Capture the cell that displays the provided text and extract its [x, y] central coordinate. 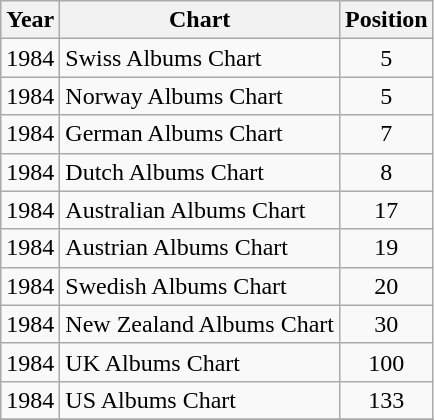
Norway Albums Chart [200, 96]
30 [386, 324]
133 [386, 400]
Australian Albums Chart [200, 210]
Chart [200, 20]
German Albums Chart [200, 134]
Position [386, 20]
New Zealand Albums Chart [200, 324]
Austrian Albums Chart [200, 248]
Swiss Albums Chart [200, 58]
US Albums Chart [200, 400]
Dutch Albums Chart [200, 172]
8 [386, 172]
17 [386, 210]
Swedish Albums Chart [200, 286]
UK Albums Chart [200, 362]
100 [386, 362]
7 [386, 134]
Year [30, 20]
20 [386, 286]
19 [386, 248]
